Pinpoint the cell where the given text exists, returning its (x, y) midpoint coordinate. 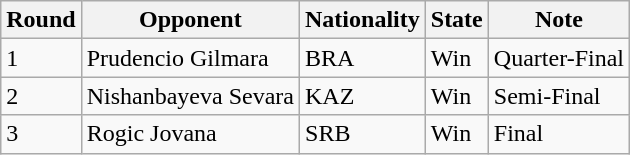
2 (41, 96)
Opponent (190, 20)
Semi-Final (558, 96)
Note (558, 20)
State (456, 20)
BRA (363, 58)
SRB (363, 134)
Nationality (363, 20)
Final (558, 134)
Prudencio Gilmara (190, 58)
KAZ (363, 96)
1 (41, 58)
Quarter-Final (558, 58)
Round (41, 20)
Nishanbayeva Sevara (190, 96)
Rogic Jovana (190, 134)
3 (41, 134)
